Find where the given text appears and provide that cell's center as [X, Y] coordinate. 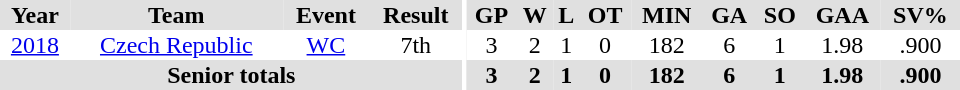
Event [326, 15]
SO [780, 15]
Year [35, 15]
Senior totals [232, 75]
GA [730, 15]
OT [605, 15]
GAA [842, 15]
L [566, 15]
SV% [920, 15]
Team [176, 15]
2018 [35, 45]
WC [326, 45]
Result [416, 15]
Czech Republic [176, 45]
W [534, 15]
MIN [667, 15]
GP [492, 15]
7th [416, 45]
